Output the (x, y) coordinate of the center of the cell containing the given text.  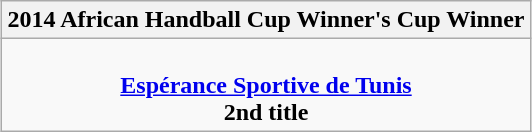
Espérance Sportive de Tunis2nd title (266, 85)
2014 African Handball Cup Winner's Cup Winner (266, 20)
